Return (x, y) of the center of cell containing provided text 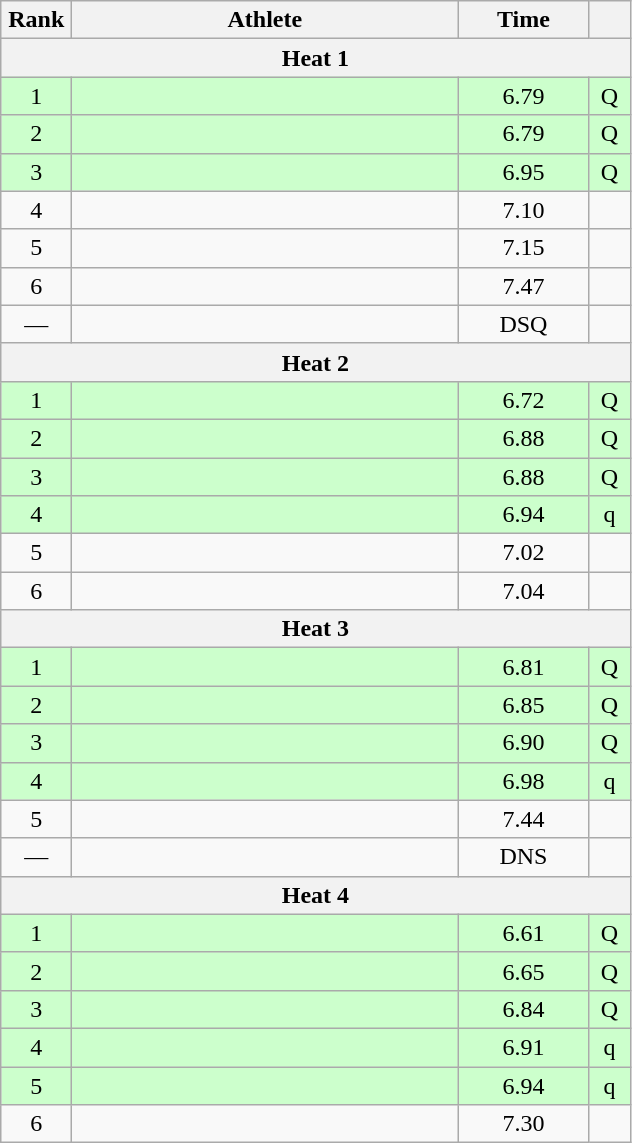
7.30 (524, 1124)
7.10 (524, 210)
Heat 3 (316, 629)
6.91 (524, 1047)
6.98 (524, 781)
6.61 (524, 933)
Heat 1 (316, 58)
6.84 (524, 1009)
Time (524, 20)
6.95 (524, 172)
7.02 (524, 553)
6.85 (524, 705)
Heat 4 (316, 895)
6.90 (524, 743)
Athlete (265, 20)
6.65 (524, 971)
DSQ (524, 324)
6.72 (524, 400)
7.47 (524, 286)
6.81 (524, 667)
7.15 (524, 248)
7.04 (524, 591)
Heat 2 (316, 362)
DNS (524, 857)
Rank (36, 20)
7.44 (524, 819)
